Pinpoint the cell where the given text exists, returning its (x, y) midpoint coordinate. 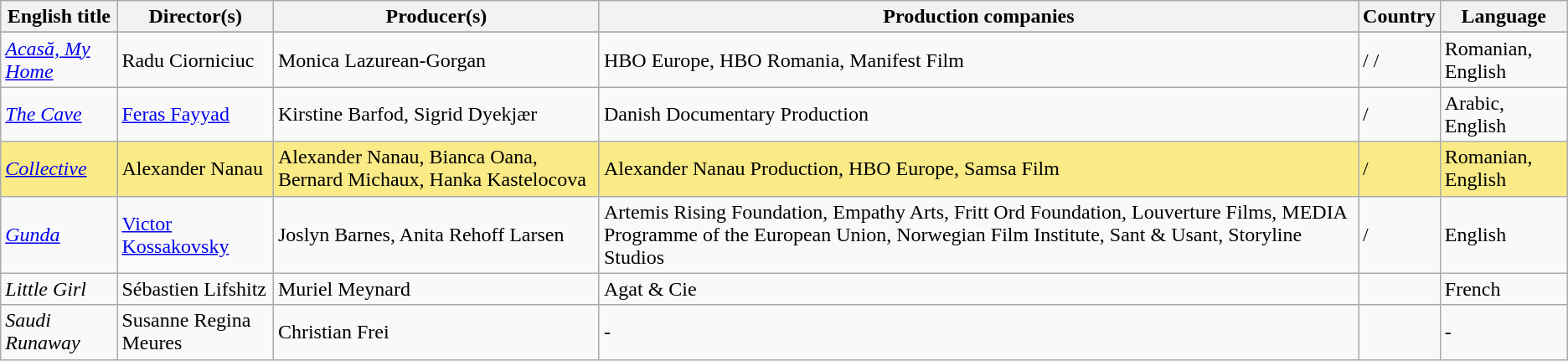
Alexander Nanau (196, 169)
Producer(s) (436, 17)
Little Girl (59, 289)
Sébastien Lifshitz (196, 289)
Country (1400, 17)
Production companies (978, 17)
Radu Ciorniciuc (196, 60)
Arabic, English (1504, 114)
HBO Europe, HBO Romania, Manifest Film (978, 60)
Gunda (59, 235)
Saudi Runaway (59, 332)
Acasă, My Home (59, 60)
Collective (59, 169)
Director(s) (196, 17)
The Cave (59, 114)
Muriel Meynard (436, 289)
Feras Fayyad (196, 114)
Danish Documentary Production (978, 114)
English (1504, 235)
Language (1504, 17)
Susanne Regina Meures (196, 332)
French (1504, 289)
English title (59, 17)
Kirstine Barfod, Sigrid Dyekjær (436, 114)
/ / (1400, 60)
Alexander Nanau, Bianca Oana, Bernard Michaux, Hanka Kastelocova (436, 169)
Victor Kossakovsky (196, 235)
Alexander Nanau Production, HBO Europe, Samsa Film (978, 169)
Christian Frei (436, 332)
Monica Lazurean-Gorgan (436, 60)
Agat & Cie (978, 289)
Joslyn Barnes, Anita Rehoff Larsen (436, 235)
